Determine the [x, y] coordinate at the center of the cell enclosing the given text.  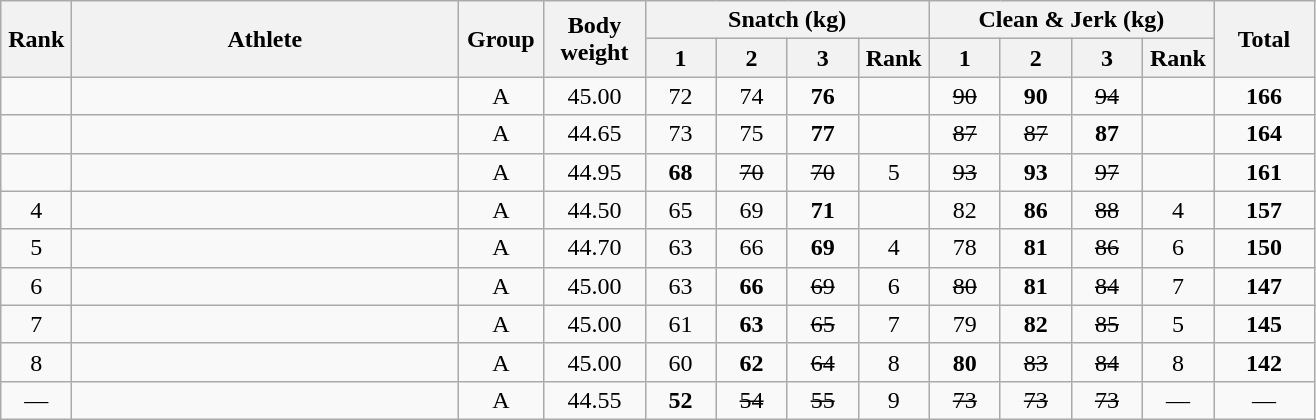
161 [1264, 172]
44.95 [594, 172]
Group [501, 39]
Snatch (kg) [787, 20]
85 [1106, 324]
145 [1264, 324]
52 [680, 400]
78 [964, 248]
60 [680, 362]
83 [1036, 362]
62 [752, 362]
Clean & Jerk (kg) [1071, 20]
74 [752, 96]
44.55 [594, 400]
44.50 [594, 210]
Total [1264, 39]
164 [1264, 134]
64 [822, 362]
142 [1264, 362]
Athlete [265, 39]
75 [752, 134]
71 [822, 210]
150 [1264, 248]
9 [894, 400]
Body weight [594, 39]
147 [1264, 286]
72 [680, 96]
97 [1106, 172]
94 [1106, 96]
68 [680, 172]
61 [680, 324]
54 [752, 400]
44.70 [594, 248]
76 [822, 96]
88 [1106, 210]
55 [822, 400]
166 [1264, 96]
77 [822, 134]
79 [964, 324]
44.65 [594, 134]
157 [1264, 210]
